Extract the [X, Y] coordinate from the center of the cell holding the provided text.  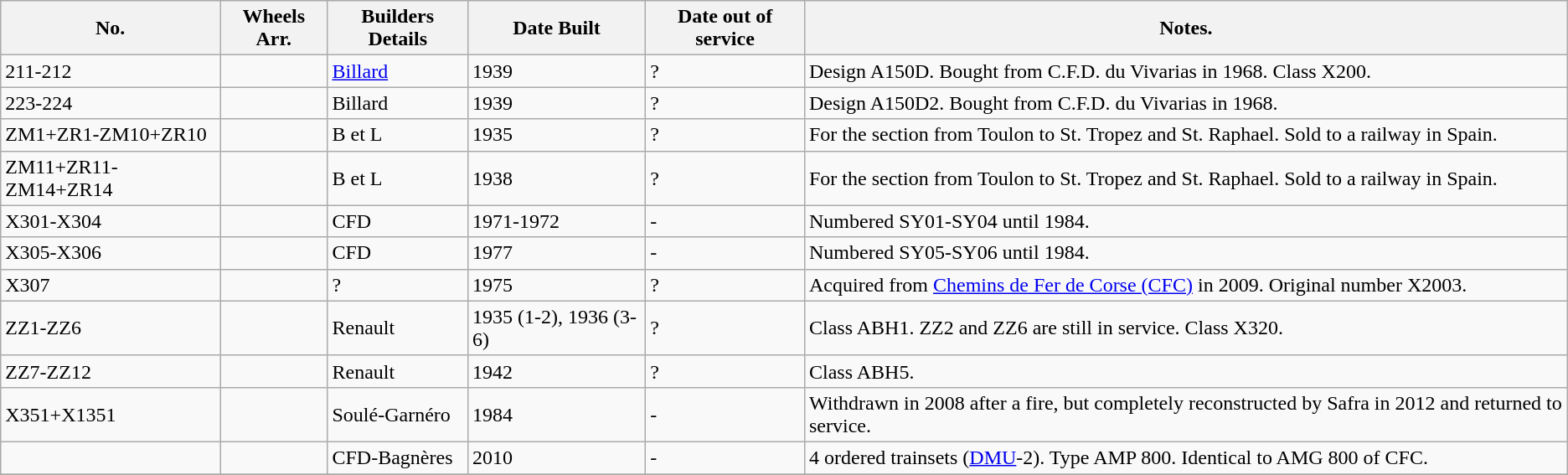
Numbered SY01-SY04 until 1984. [1186, 221]
ZM1+ZR1-ZM10+ZR10 [111, 135]
Soulé-Garnéro [398, 414]
1938 [556, 178]
X307 [111, 285]
Date out of service [725, 28]
ZM11+ZR11-ZM14+ZR14 [111, 178]
Notes. [1186, 28]
211-212 [111, 71]
Acquired from Chemins de Fer de Corse (CFC) in 2009. Original number X2003. [1186, 285]
Wheels Arr. [273, 28]
CFD-Bagnères [398, 457]
223-224 [111, 103]
2010 [556, 457]
Design A150D2. Bought from C.F.D. du Vivarias in 1968. [1186, 103]
1984 [556, 414]
Date Built [556, 28]
No. [111, 28]
1975 [556, 285]
Numbered SY05-SY06 until 1984. [1186, 253]
Class ABH1. ZZ2 and ZZ6 are still in service. Class X320. [1186, 328]
Builders Details [398, 28]
X351+X1351 [111, 414]
1935 [556, 135]
Class ABH5. [1186, 371]
Design A150D. Bought from C.F.D. du Vivarias in 1968. Class X200. [1186, 71]
Withdrawn in 2008 after a fire, but completely reconstructed by Safra in 2012 and returned to service. [1186, 414]
ZZ7-ZZ12 [111, 371]
4 ordered trainsets (DMU-2). Type AMP 800. Identical to AMG 800 of CFC. [1186, 457]
ZZ1-ZZ6 [111, 328]
X301-X304 [111, 221]
1977 [556, 253]
1935 (1-2), 1936 (3-6) [556, 328]
X305-X306 [111, 253]
1942 [556, 371]
1971-1972 [556, 221]
